From the cell containing the given text, extract its center point as (X, Y) coordinate. 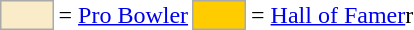
= Pro Bowler (124, 15)
